For the text-containing cell, return its midpoint in [X, Y] coordinate format. 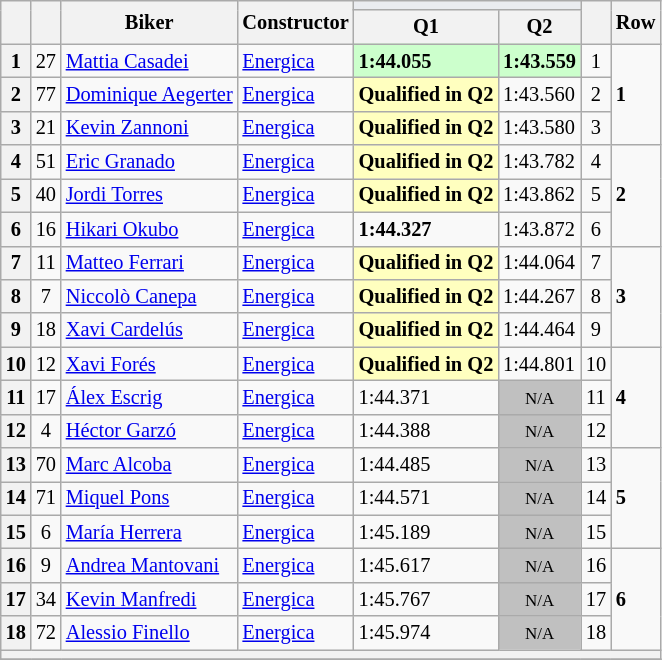
Q1 [426, 27]
51 [46, 162]
Eric Granado [150, 162]
Kevin Manfredi [150, 599]
Mattia Casadei [150, 61]
40 [46, 195]
77 [46, 94]
1:45.617 [426, 565]
1:44.801 [540, 364]
1:44.485 [426, 465]
21 [46, 128]
1:44.327 [426, 229]
Xavi Cardelús [150, 330]
Hikari Okubo [150, 229]
1:45.974 [426, 633]
Andrea Mantovani [150, 565]
Alessio Finello [150, 633]
1:43.872 [540, 229]
Niccolò Canepa [150, 296]
Biker [150, 22]
Héctor Garzó [150, 431]
1:43.559 [540, 61]
1:44.571 [426, 498]
1:45.767 [426, 599]
71 [46, 498]
Constructor [296, 22]
72 [46, 633]
1:45.189 [426, 532]
1:44.064 [540, 263]
1:43.560 [540, 94]
1:43.782 [540, 162]
Miquel Pons [150, 498]
1:44.464 [540, 330]
1:44.388 [426, 431]
1:44.267 [540, 296]
Dominique Aegerter [150, 94]
Kevin Zannoni [150, 128]
María Herrera [150, 532]
1:43.862 [540, 195]
1:43.580 [540, 128]
1:44.055 [426, 61]
1:44.371 [426, 397]
34 [46, 599]
27 [46, 61]
Álex Escrig [150, 397]
70 [46, 465]
Q2 [540, 27]
Marc Alcoba [150, 465]
Xavi Forés [150, 364]
Matteo Ferrari [150, 263]
Jordi Torres [150, 195]
Row [636, 22]
